Extract the [X, Y] coordinate from the center of the cell holding the provided text.  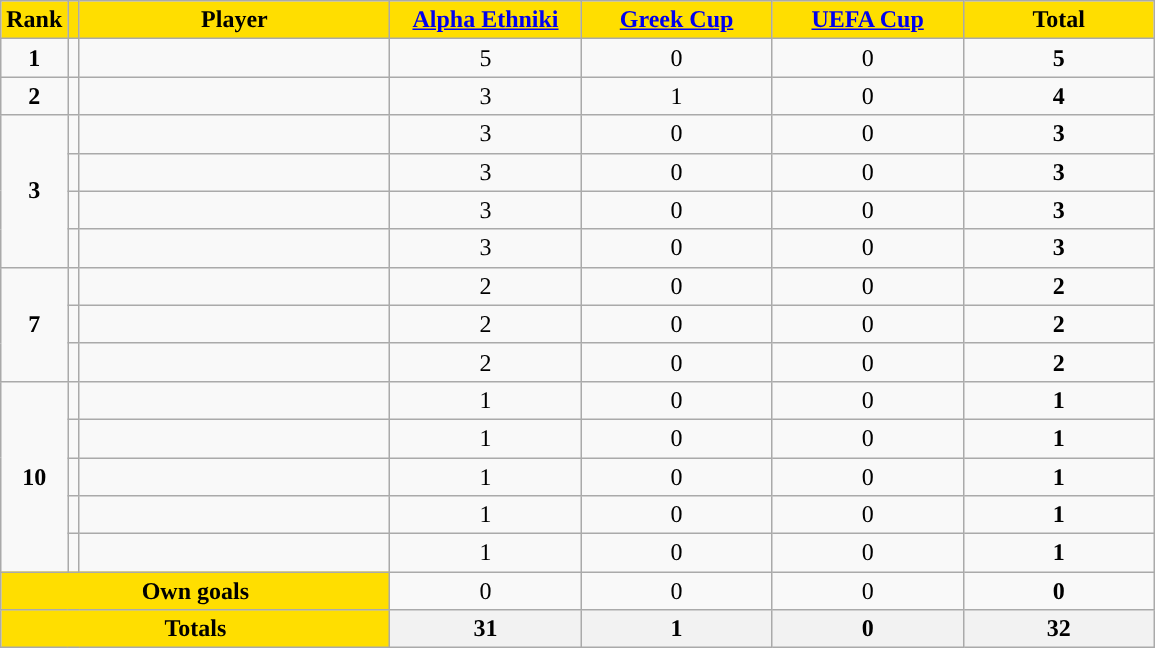
31 [486, 629]
32 [1058, 629]
Player [234, 20]
7 [34, 324]
Total [1058, 20]
4 [1058, 96]
UEFA Cup [868, 20]
Totals [196, 629]
Alpha Ethniki [486, 20]
Rank [34, 20]
Own goals [196, 591]
Greek Cup [676, 20]
10 [34, 476]
